From the cell containing the given text, extract its center point as [X, Y] coordinate. 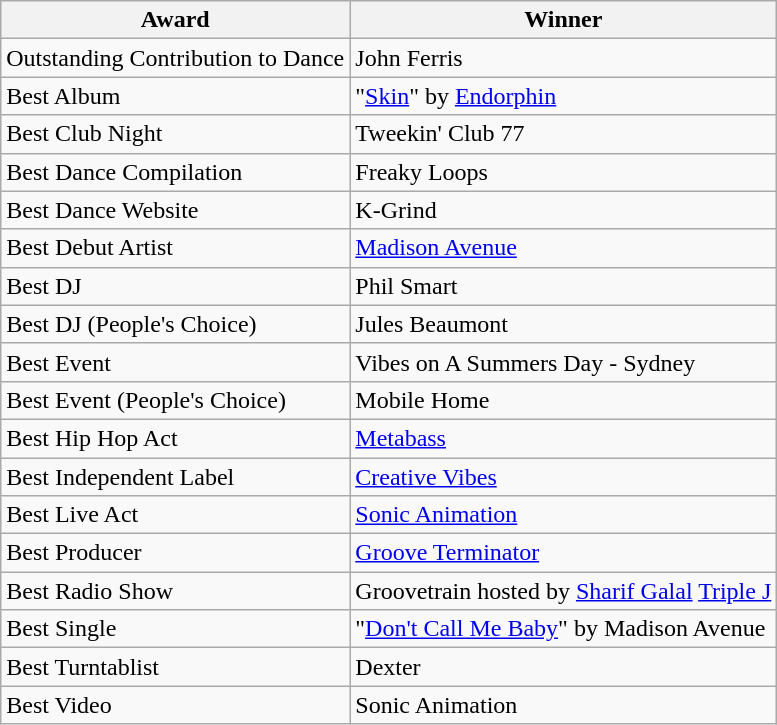
Outstanding Contribution to Dance [176, 58]
Groovetrain hosted by Sharif Galal Triple J [564, 591]
Best Hip Hop Act [176, 438]
Best Debut Artist [176, 248]
"Skin" by Endorphin [564, 96]
Madison Avenue [564, 248]
Best Producer [176, 553]
Best DJ (People's Choice) [176, 324]
Best Dance Website [176, 210]
Creative Vibes [564, 477]
Best Turntablist [176, 667]
"Don't Call Me Baby" by Madison Avenue [564, 629]
Freaky Loops [564, 172]
Metabass [564, 438]
Best Club Night [176, 134]
Best Independent Label [176, 477]
Groove Terminator [564, 553]
Dexter [564, 667]
K-Grind [564, 210]
Best Radio Show [176, 591]
Best Video [176, 705]
Jules Beaumont [564, 324]
Best DJ [176, 286]
Best Event [176, 362]
Award [176, 20]
Vibes on A Summers Day - Sydney [564, 362]
Best Single [176, 629]
Tweekin' Club 77 [564, 134]
Phil Smart [564, 286]
Winner [564, 20]
Best Dance Compilation [176, 172]
Best Live Act [176, 515]
Best Album [176, 96]
Best Event (People's Choice) [176, 400]
John Ferris [564, 58]
Mobile Home [564, 400]
